Provide the [X, Y] coordinate of the cell's center where the given text is located.  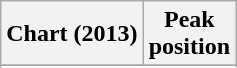
Peakposition [189, 34]
Chart (2013) [72, 34]
